Capture the cell that displays the provided text and extract its (x, y) central coordinate. 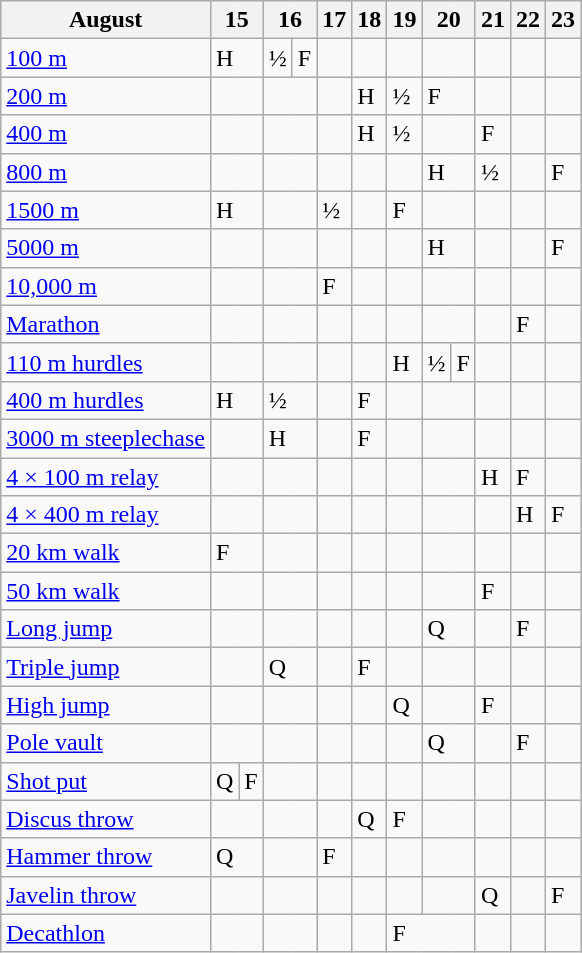
50 km walk (106, 591)
Triple jump (106, 667)
Discus throw (106, 819)
17 (334, 20)
Decathlon (106, 933)
High jump (106, 705)
19 (404, 20)
5000 m (106, 248)
1500 m (106, 210)
15 (236, 20)
110 m hurdles (106, 362)
16 (290, 20)
10,000 m (106, 286)
Hammer throw (106, 857)
Shot put (106, 781)
23 (564, 20)
800 m (106, 172)
100 m (106, 58)
22 (528, 20)
18 (370, 20)
200 m (106, 96)
Marathon (106, 324)
Long jump (106, 629)
21 (492, 20)
20 km walk (106, 553)
August (106, 20)
4 × 100 m relay (106, 477)
4 × 400 m relay (106, 515)
3000 m steeplechase (106, 438)
Pole vault (106, 743)
400 m (106, 134)
20 (448, 20)
Javelin throw (106, 895)
400 m hurdles (106, 400)
